Return (X, Y) of the center of cell containing provided text 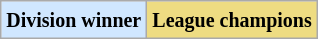
League champions (232, 20)
Division winner (74, 20)
